Return the (x, y) coordinate for the center point of the cell that contains the specified text.  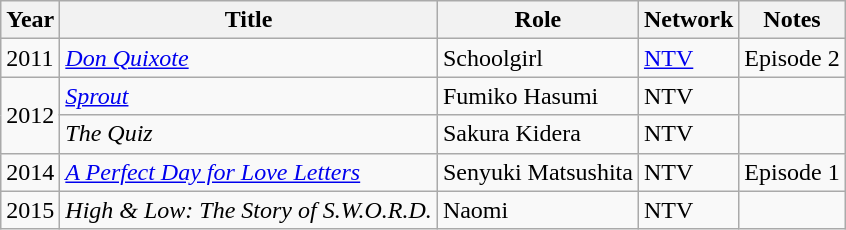
Naomi (538, 210)
2014 (30, 172)
Episode 2 (792, 58)
Fumiko Hasumi (538, 96)
High & Low: The Story of S.W.O.R.D. (249, 210)
2015 (30, 210)
Sakura Kidera (538, 134)
Sprout (249, 96)
A Perfect Day for Love Letters (249, 172)
Title (249, 20)
Schoolgirl (538, 58)
The Quiz (249, 134)
Senyuki Matsushita (538, 172)
2011 (30, 58)
2012 (30, 115)
Network (688, 20)
Role (538, 20)
Don Quixote (249, 58)
Episode 1 (792, 172)
Year (30, 20)
Notes (792, 20)
